Search for the cell housing the specified text and yield its [X, Y] center coordinate. 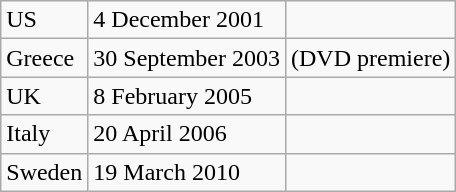
US [44, 20]
8 February 2005 [187, 96]
Sweden [44, 172]
20 April 2006 [187, 134]
UK [44, 96]
30 September 2003 [187, 58]
Greece [44, 58]
19 March 2010 [187, 172]
Italy [44, 134]
4 December 2001 [187, 20]
(DVD premiere) [370, 58]
